Return the [x, y] coordinate for the center point of the cell that contains the specified text.  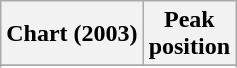
Peakposition [189, 34]
Chart (2003) [72, 34]
